From the cell containing the given text, extract its center point as (x, y) coordinate. 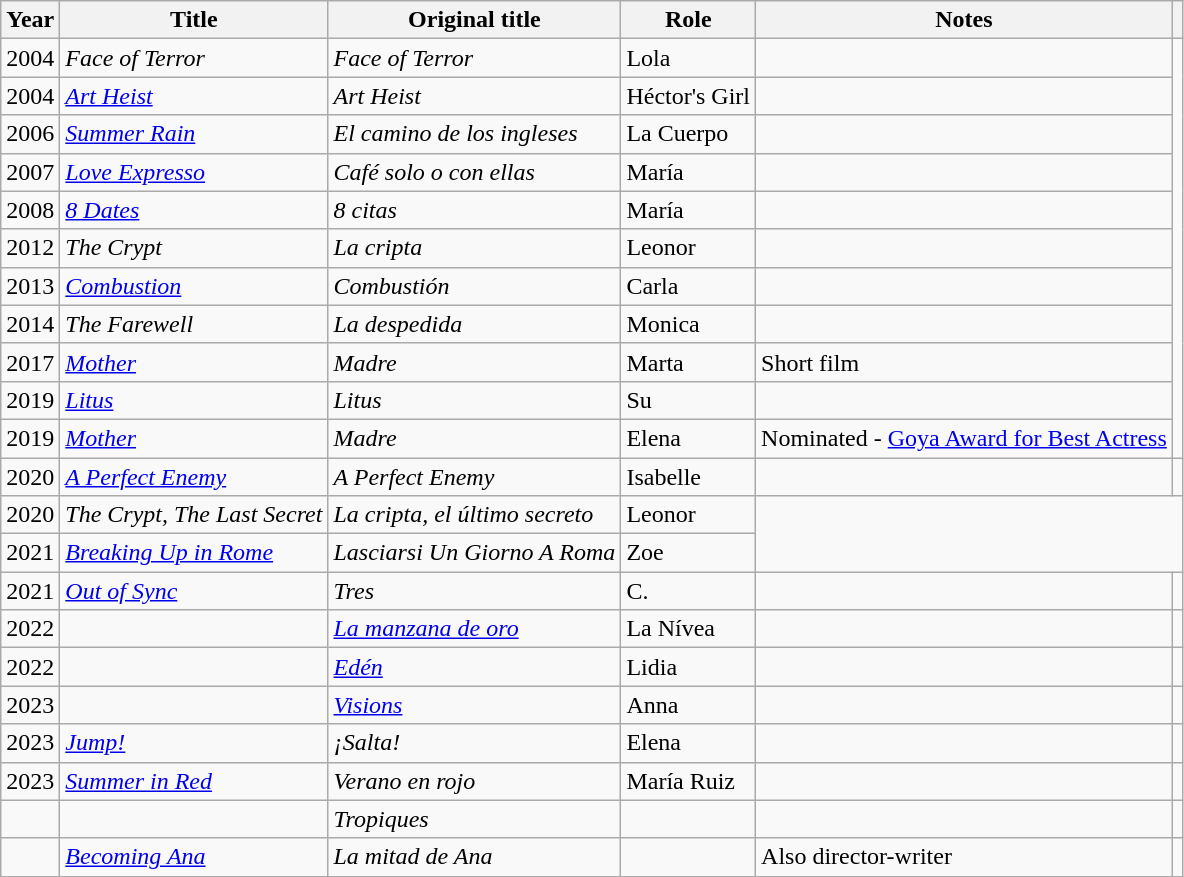
La cripta (474, 248)
Visions (474, 705)
2006 (30, 134)
Lidia (688, 667)
The Crypt, The Last Secret (194, 515)
8 Dates (194, 210)
The Crypt (194, 248)
La Nívea (688, 629)
2008 (30, 210)
Out of Sync (194, 591)
Café solo o con ellas (474, 172)
Breaking Up in Rome (194, 553)
2007 (30, 172)
Verano en rojo (474, 781)
Marta (688, 362)
Carla (688, 286)
Nominated - Goya Award for Best Actress (964, 438)
Anna (688, 705)
Combustion (194, 286)
Héctor's Girl (688, 96)
La despedida (474, 324)
2012 (30, 248)
The Farewell (194, 324)
Edén (474, 667)
La manzana de oro (474, 629)
La Cuerpo (688, 134)
2014 (30, 324)
2017 (30, 362)
Short film (964, 362)
Also director-writer (964, 857)
Tres (474, 591)
Zoe (688, 553)
Notes (964, 20)
La cripta, el último secreto (474, 515)
María Ruiz (688, 781)
Year (30, 20)
La mitad de Ana (474, 857)
Combustión (474, 286)
Lasciarsi Un Giorno A Roma (474, 553)
Lola (688, 58)
Title (194, 20)
Isabelle (688, 477)
2013 (30, 286)
Summer in Red (194, 781)
¡Salta! (474, 743)
Role (688, 20)
El camino de los ingleses (474, 134)
Original title (474, 20)
Tropiques (474, 819)
Summer Rain (194, 134)
Becoming Ana (194, 857)
Love Expresso (194, 172)
8 citas (474, 210)
Su (688, 400)
C. (688, 591)
Jump! (194, 743)
Monica (688, 324)
